Output the [X, Y] coordinate of the center of the cell containing the given text.  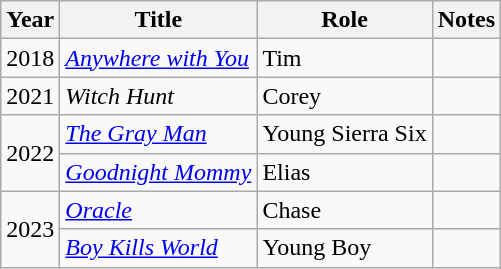
Goodnight Mommy [158, 172]
Title [158, 20]
Tim [344, 58]
2022 [30, 153]
2018 [30, 58]
Corey [344, 96]
Oracle [158, 210]
Young Sierra Six [344, 134]
Elias [344, 172]
Chase [344, 210]
Young Boy [344, 248]
Notes [466, 20]
2021 [30, 96]
Role [344, 20]
Boy Kills World [158, 248]
2023 [30, 229]
Year [30, 20]
Witch Hunt [158, 96]
Anywhere with You [158, 58]
The Gray Man [158, 134]
